Determine the [X, Y] coordinate at the center of the cell enclosing the given text.  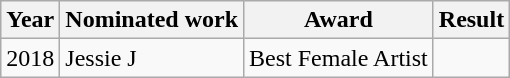
Jessie J [152, 58]
Best Female Artist [339, 58]
Result [471, 20]
2018 [30, 58]
Year [30, 20]
Nominated work [152, 20]
Award [339, 20]
